From the cell containing the given text, extract its center point as [x, y] coordinate. 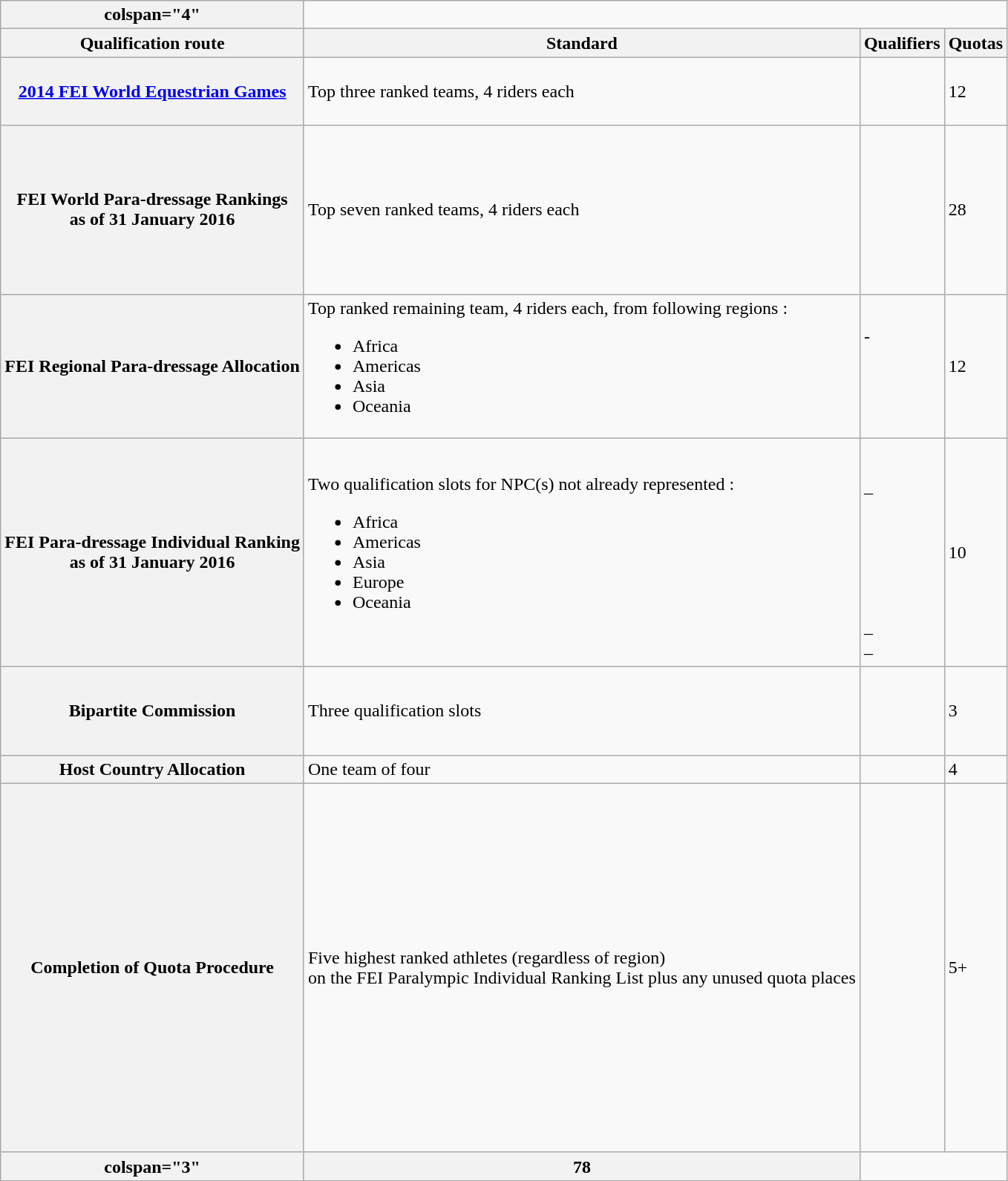
Qualifiers [902, 43]
Top three ranked teams, 4 riders each [582, 91]
4 [975, 769]
3 [975, 711]
Five highest ranked athletes (regardless of region) on the FEI Paralympic Individual Ranking List plus any unused quota places [582, 968]
One team of four [582, 769]
colspan="4" [153, 15]
– – – [902, 552]
10 [975, 552]
Qualification route [153, 43]
2014 FEI World Equestrian Games [153, 91]
Host Country Allocation [153, 769]
78 [582, 1166]
Top ranked remaining team, 4 riders each, from following regions :AfricaAmericasAsiaOceania [582, 366]
Three qualification slots [582, 711]
Two qualification slots for NPC(s) not already represented :AfricaAmericasAsiaEuropeOceania [582, 552]
5+ [975, 968]
Bipartite Commission [153, 711]
FEI World Para-dressage Rankingsas of 31 January 2016 [153, 209]
28 [975, 209]
Quotas [975, 43]
Completion of Quota Procedure [153, 968]
FEI Para-dressage Individual Rankingas of 31 January 2016 [153, 552]
Standard [582, 43]
FEI Regional Para-dressage Allocation [153, 366]
Top seven ranked teams, 4 riders each [582, 209]
- [902, 366]
colspan="3" [153, 1166]
